For the text-containing cell, return its midpoint in [X, Y] coordinate format. 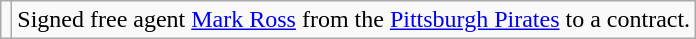
Signed free agent Mark Ross from the Pittsburgh Pirates to a contract. [354, 20]
